Scan for the cell matching the given text and deliver its [X, Y] coordinate at center. 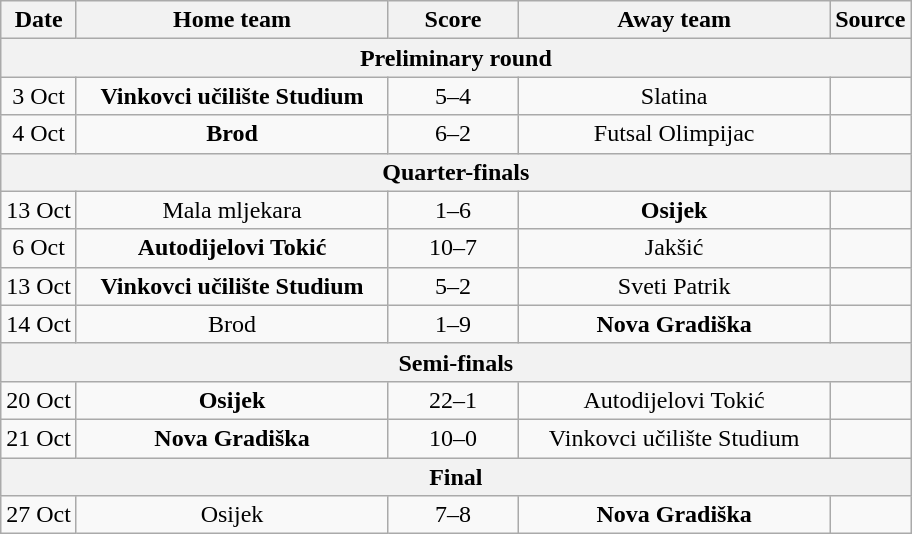
14 Oct [39, 324]
5–4 [454, 96]
27 Oct [39, 515]
Score [454, 20]
Date [39, 20]
Semi-finals [456, 362]
10–7 [454, 248]
10–0 [454, 438]
1–9 [454, 324]
20 Oct [39, 400]
1–6 [454, 210]
4 Oct [39, 134]
Final [456, 477]
6–2 [454, 134]
7–8 [454, 515]
Slatina [674, 96]
6 Oct [39, 248]
22–1 [454, 400]
Futsal Olimpijac [674, 134]
Source [870, 20]
5–2 [454, 286]
Home team [232, 20]
3 Oct [39, 96]
Mala mljekara [232, 210]
Sveti Patrik [674, 286]
Jakšić [674, 248]
21 Oct [39, 438]
Quarter-finals [456, 172]
Away team [674, 20]
Preliminary round [456, 58]
